Determine the [X, Y] coordinate at the center of the cell enclosing the given text.  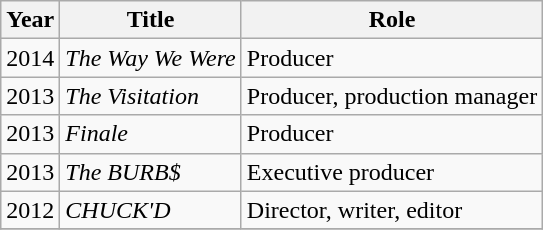
The BURB$ [151, 172]
Year [30, 20]
The Way We Were [151, 58]
Producer, production manager [392, 96]
Title [151, 20]
Role [392, 20]
The Visitation [151, 96]
2012 [30, 210]
Director, writer, editor [392, 210]
2014 [30, 58]
Executive producer [392, 172]
CHUCK'D [151, 210]
Finale [151, 134]
